Scan for the cell matching the given text and deliver its (x, y) coordinate at center. 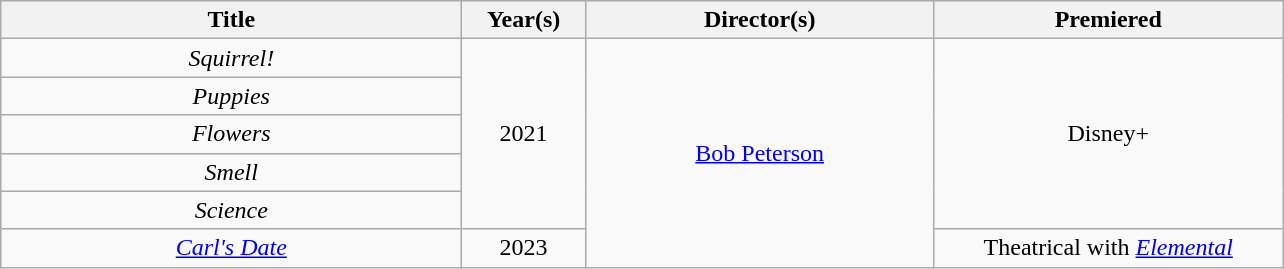
Premiered (1108, 20)
Bob Peterson (760, 153)
Theatrical with Elemental (1108, 248)
Disney+ (1108, 134)
Flowers (232, 134)
2021 (524, 134)
Year(s) (524, 20)
Squirrel! (232, 58)
2023 (524, 248)
Puppies (232, 96)
Carl's Date (232, 248)
Director(s) (760, 20)
Science (232, 210)
Title (232, 20)
Smell (232, 172)
